Search for the cell housing the specified text and yield its (X, Y) center coordinate. 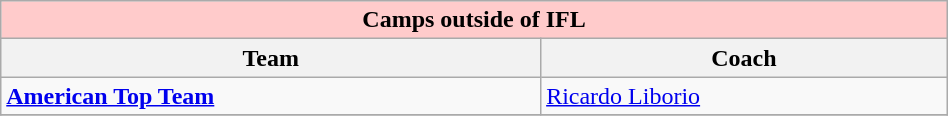
Coach (744, 58)
Camps outside of IFL (474, 20)
Team (271, 58)
Ricardo Liborio (744, 96)
American Top Team (271, 96)
